Extract the [x, y] coordinate from the center of the cell holding the provided text.  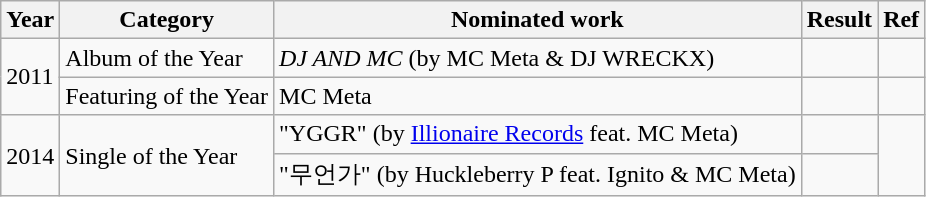
DJ AND MC (by MC Meta & DJ WRECKX) [538, 58]
Category [167, 20]
Album of the Year [167, 58]
"무언가" (by Huckleberry P feat. Ignito & MC Meta) [538, 174]
Featuring of the Year [167, 96]
Single of the Year [167, 156]
Year [30, 20]
MC Meta [538, 96]
2014 [30, 156]
2011 [30, 77]
Ref [902, 20]
"YGGR" (by Illionaire Records feat. MC Meta) [538, 134]
Nominated work [538, 20]
Result [839, 20]
